Extract the (x, y) coordinate from the center of the cell holding the provided text.  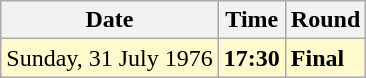
Round (325, 20)
17:30 (252, 58)
Time (252, 20)
Final (325, 58)
Sunday, 31 July 1976 (110, 58)
Date (110, 20)
